Provide the [x, y] coordinate of the cell's center where the given text is located.  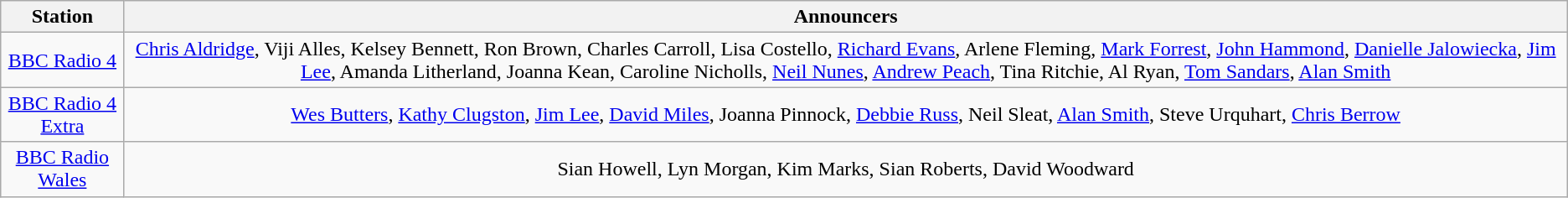
Wes Butters, Kathy Clugston, Jim Lee, David Miles, Joanna Pinnock, Debbie Russ, Neil Sleat, Alan Smith, Steve Urquhart, Chris Berrow [846, 114]
BBC Radio Wales [62, 169]
Station [62, 17]
Announcers [846, 17]
BBC Radio 4 [62, 60]
Sian Howell, Lyn Morgan, Kim Marks, Sian Roberts, David Woodward [846, 169]
BBC Radio 4 Extra [62, 114]
